Determine the [x, y] coordinate at the center of the cell enclosing the given text.  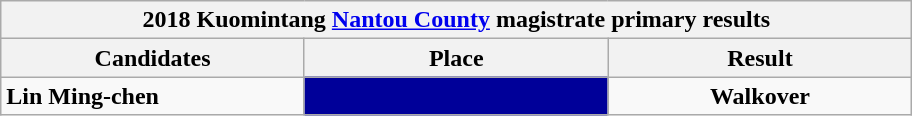
Place [456, 58]
Result [760, 58]
Walkover [760, 96]
Lin Ming-chen [153, 96]
Candidates [153, 58]
2018 Kuomintang Nantou County magistrate primary results [456, 20]
